Pinpoint the cell where the given text exists, returning its [X, Y] midpoint coordinate. 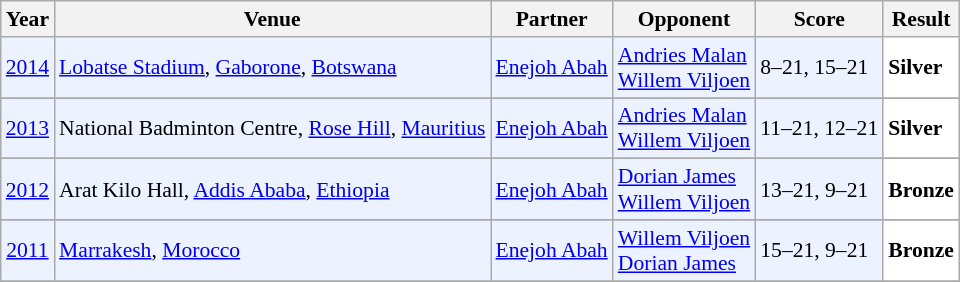
Venue [272, 19]
Willem Viljoen Dorian James [684, 250]
11–21, 12–21 [819, 128]
Year [28, 19]
Result [921, 19]
15–21, 9–21 [819, 250]
8–21, 15–21 [819, 68]
Marrakesh, Morocco [272, 250]
Lobatse Stadium, Gaborone, Botswana [272, 68]
2012 [28, 190]
Partner [551, 19]
2014 [28, 68]
13–21, 9–21 [819, 190]
2011 [28, 250]
2013 [28, 128]
Opponent [684, 19]
Dorian James Willem Viljoen [684, 190]
Arat Kilo Hall, Addis Ababa, Ethiopia [272, 190]
National Badminton Centre, Rose Hill, Mauritius [272, 128]
Score [819, 19]
